Scan for the cell matching the given text and deliver its [x, y] coordinate at center. 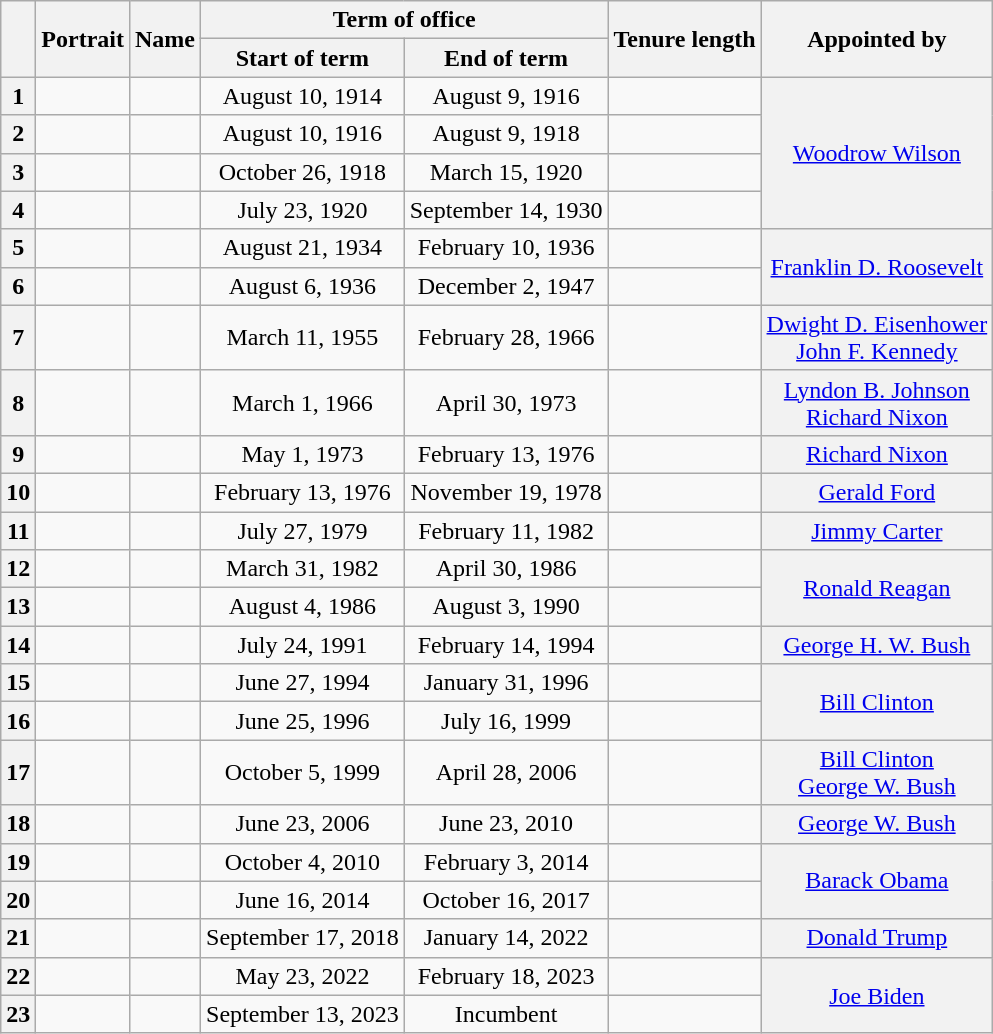
March 15, 1920 [506, 172]
Barack Obama [877, 881]
March 11, 1955 [303, 338]
Term of office [404, 20]
Woodrow Wilson [877, 153]
16 [18, 721]
7 [18, 338]
Joe Biden [877, 995]
Portrait [83, 39]
Incumbent [506, 1014]
Bill Clinton [877, 702]
3 [18, 172]
November 19, 1978 [506, 492]
August 3, 1990 [506, 607]
Bill ClintonGeorge W. Bush [877, 772]
13 [18, 607]
10 [18, 492]
October 5, 1999 [303, 772]
23 [18, 1014]
17 [18, 772]
July 24, 1991 [303, 645]
April 28, 2006 [506, 772]
Richard Nixon [877, 454]
January 14, 2022 [506, 938]
1 [18, 96]
Lyndon B. JohnsonRichard Nixon [877, 402]
22 [18, 976]
Appointed by [877, 39]
Name [164, 39]
June 23, 2006 [303, 824]
George W. Bush [877, 824]
George H. W. Bush [877, 645]
Donald Trump [877, 938]
August 10, 1914 [303, 96]
August 6, 1936 [303, 286]
15 [18, 683]
August 9, 1916 [506, 96]
February 18, 2023 [506, 976]
July 27, 1979 [303, 531]
14 [18, 645]
January 31, 1996 [506, 683]
August 21, 1934 [303, 248]
February 28, 1966 [506, 338]
Dwight D. EisenhowerJohn F. Kennedy [877, 338]
18 [18, 824]
July 16, 1999 [506, 721]
20 [18, 900]
21 [18, 938]
Ronald Reagan [877, 588]
December 2, 1947 [506, 286]
March 1, 1966 [303, 402]
September 17, 2018 [303, 938]
October 16, 2017 [506, 900]
9 [18, 454]
August 9, 1918 [506, 134]
March 31, 1982 [303, 569]
Jimmy Carter [877, 531]
June 25, 1996 [303, 721]
4 [18, 210]
8 [18, 402]
End of term [506, 58]
2 [18, 134]
May 23, 2022 [303, 976]
September 14, 1930 [506, 210]
October 26, 1918 [303, 172]
July 23, 1920 [303, 210]
February 3, 2014 [506, 862]
5 [18, 248]
February 10, 1936 [506, 248]
May 1, 1973 [303, 454]
19 [18, 862]
Franklin D. Roosevelt [877, 267]
September 13, 2023 [303, 1014]
Start of term [303, 58]
Gerald Ford [877, 492]
February 11, 1982 [506, 531]
February 14, 1994 [506, 645]
6 [18, 286]
June 27, 1994 [303, 683]
Tenure length [684, 39]
June 23, 2010 [506, 824]
11 [18, 531]
June 16, 2014 [303, 900]
August 4, 1986 [303, 607]
April 30, 1973 [506, 402]
August 10, 1916 [303, 134]
12 [18, 569]
April 30, 1986 [506, 569]
October 4, 2010 [303, 862]
